Locate the cell with the specified text and output its (X, Y) center coordinate. 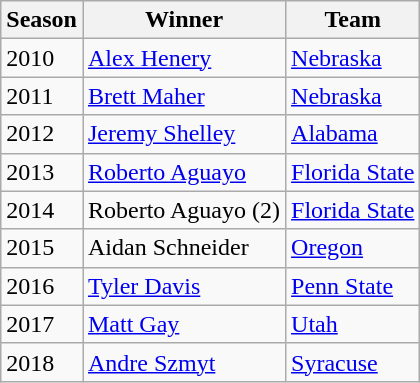
Alabama (353, 134)
2016 (42, 286)
2015 (42, 248)
Andre Szmyt (184, 362)
2012 (42, 134)
Oregon (353, 248)
Jeremy Shelley (184, 134)
Brett Maher (184, 96)
Team (353, 20)
Aidan Schneider (184, 248)
2010 (42, 58)
Penn State (353, 286)
2018 (42, 362)
Syracuse (353, 362)
Season (42, 20)
Alex Henery (184, 58)
Roberto Aguayo (2) (184, 210)
2011 (42, 96)
Roberto Aguayo (184, 172)
2017 (42, 324)
Winner (184, 20)
2014 (42, 210)
Matt Gay (184, 324)
2013 (42, 172)
Utah (353, 324)
Tyler Davis (184, 286)
